Extract the [X, Y] coordinate from the center of the cell holding the provided text.  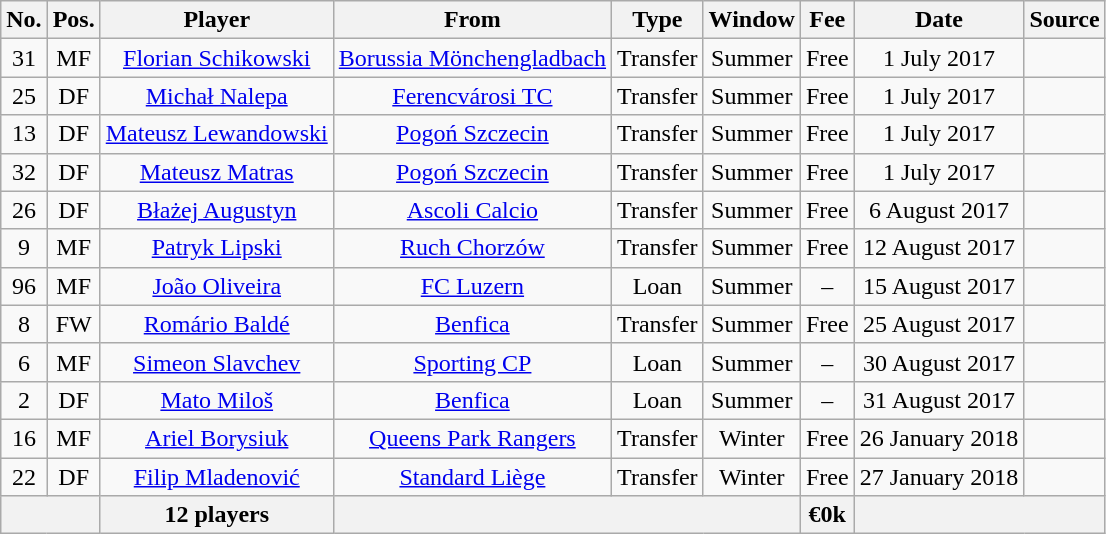
Type [658, 20]
25 August 2017 [939, 324]
No. [24, 20]
31 August 2017 [939, 400]
32 [24, 172]
12 players [216, 515]
26 [24, 210]
Filip Mladenović [216, 477]
Window [752, 20]
Romário Baldé [216, 324]
Sporting CP [472, 362]
Mateusz Matras [216, 172]
25 [24, 96]
Borussia Mönchengladbach [472, 58]
13 [24, 134]
Date [939, 20]
Patryk Lipski [216, 248]
Ascoli Calcio [472, 210]
From [472, 20]
Florian Schikowski [216, 58]
31 [24, 58]
João Oliveira [216, 286]
FC Luzern [472, 286]
€0k [827, 515]
Player [216, 20]
Standard Liège [472, 477]
Błażej Augustyn [216, 210]
Ariel Borysiuk [216, 438]
Mateusz Lewandowski [216, 134]
30 August 2017 [939, 362]
Queens Park Rangers [472, 438]
15 August 2017 [939, 286]
16 [24, 438]
2 [24, 400]
Mato Miloš [216, 400]
12 August 2017 [939, 248]
Fee [827, 20]
Michał Nalepa [216, 96]
Ferencvárosi TC [472, 96]
22 [24, 477]
26 January 2018 [939, 438]
6 [24, 362]
27 January 2018 [939, 477]
8 [24, 324]
Source [1064, 20]
FW [74, 324]
9 [24, 248]
Pos. [74, 20]
6 August 2017 [939, 210]
Ruch Chorzów [472, 248]
96 [24, 286]
Simeon Slavchev [216, 362]
